Locate the cell with the specified text and output its [x, y] center coordinate. 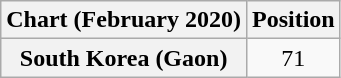
Position [293, 20]
Chart (February 2020) [124, 20]
71 [293, 58]
South Korea (Gaon) [124, 58]
